Extract the [X, Y] coordinate from the center of the cell holding the provided text.  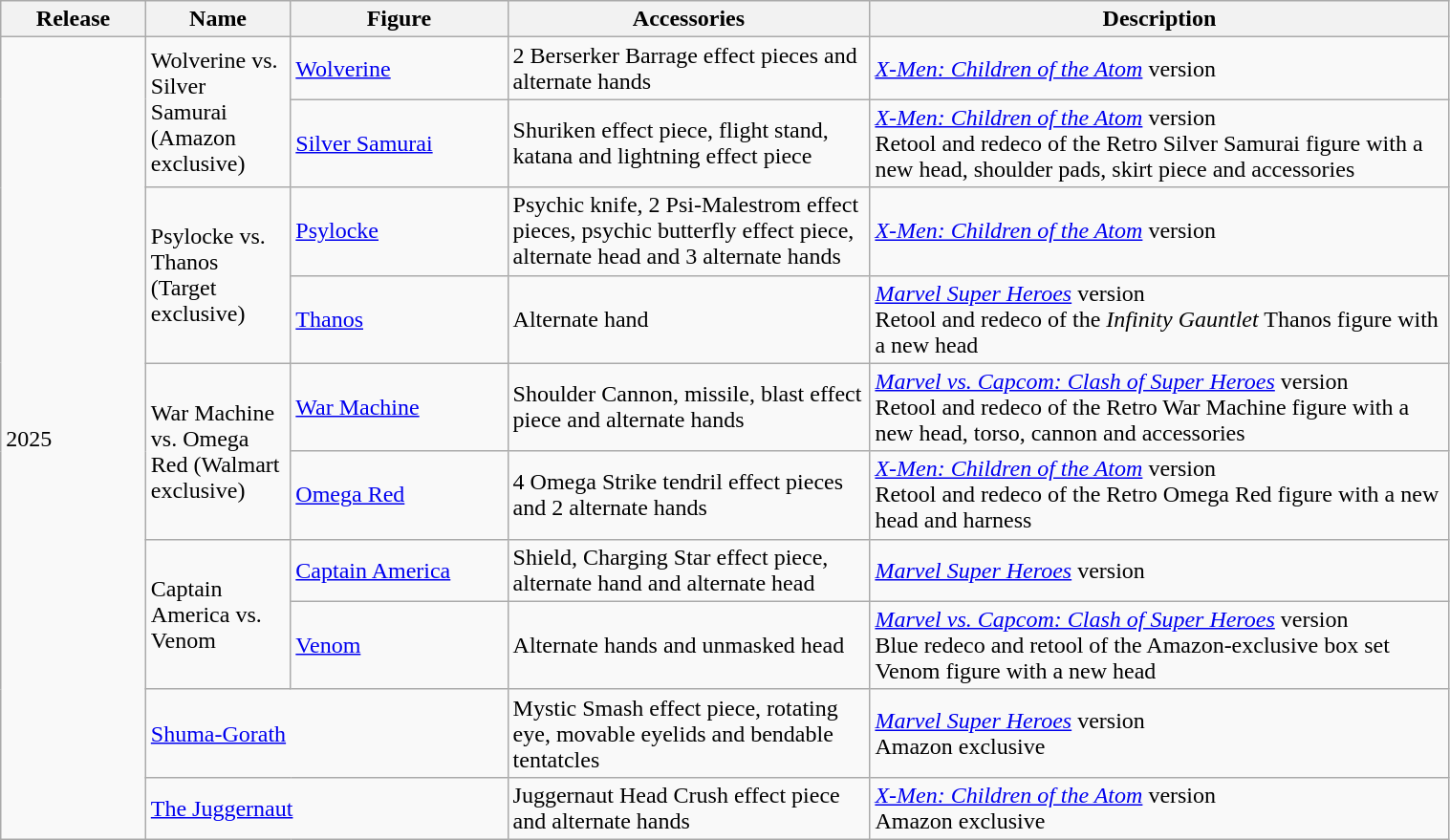
Shoulder Cannon, missile, blast effect piece and alternate hands [688, 407]
Psylocke vs. Thanos (Target exclusive) [218, 275]
Figure [400, 19]
Name [218, 19]
Marvel Super Heroes versionRetool and redeco of the Infinity Gauntlet Thanos figure with a new head [1159, 319]
Marvel Super Heroes versionAmazon exclusive [1159, 733]
Juggernaut Head Crush effect piece and alternate hands [688, 808]
Marvel Super Heroes version [1159, 570]
Accessories [688, 19]
Shuma-Gorath [327, 733]
X-Men: Children of the Atom versionAmazon exclusive [1159, 808]
X-Men: Children of the Atom versionRetool and redeco of the Retro Omega Red figure with a new head and harness [1159, 495]
Psylocke [400, 231]
Alternate hand [688, 319]
4 Omega Strike tendril effect pieces and 2 alternate hands [688, 495]
2025 [74, 439]
Shuriken effect piece, flight stand, katana and lightning effect piece [688, 143]
Wolverine vs. Silver Samurai (Amazon exclusive) [218, 113]
Description [1159, 19]
Mystic Smash effect piece, rotating eye, movable eyelids and bendable tentatcles [688, 733]
X-Men: Children of the Atom versionRetool and redeco of the Retro Silver Samurai figure with a new head, shoulder pads, skirt piece and accessories [1159, 143]
2 Berserker Barrage effect pieces and alternate hands [688, 69]
Wolverine [400, 69]
Marvel vs. Capcom: Clash of Super Heroes versionBlue redeco and retool of the Amazon-exclusive box set Venom figure with a new head [1159, 645]
War Machine [400, 407]
Captain America vs. Venom [218, 614]
Omega Red [400, 495]
Psychic knife, 2 Psi-Malestrom effect pieces, psychic butterfly effect piece, alternate head and 3 alternate hands [688, 231]
Silver Samurai [400, 143]
Thanos [400, 319]
War Machine vs. Omega Red (Walmart exclusive) [218, 451]
Venom [400, 645]
Release [74, 19]
Alternate hands and unmasked head [688, 645]
Marvel vs. Capcom: Clash of Super Heroes versionRetool and redeco of the Retro War Machine figure with a new head, torso, cannon and accessories [1159, 407]
Shield, Charging Star effect piece, alternate hand and alternate head [688, 570]
The Juggernaut [327, 808]
Captain America [400, 570]
